For the text-containing cell, return its midpoint in (X, Y) coordinate format. 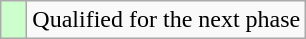
Qualified for the next phase (166, 20)
